Find where the given text appears and provide that cell's center as [X, Y] coordinate. 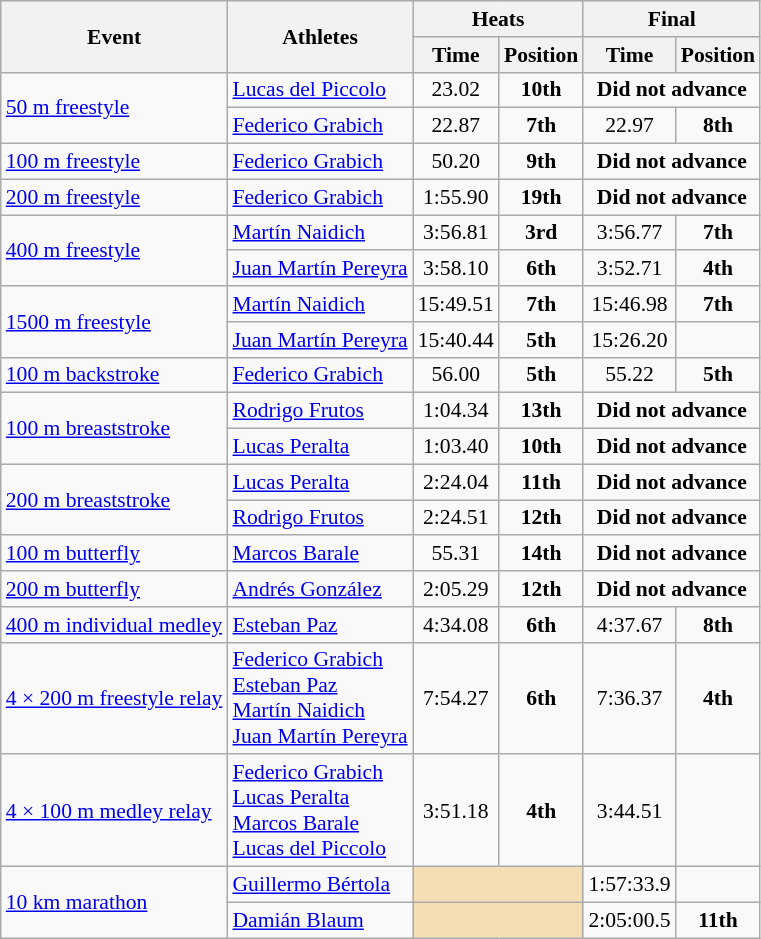
1:57:33.9 [629, 885]
19th [541, 197]
15:46.98 [629, 304]
7:54.27 [456, 698]
55.22 [629, 375]
13th [541, 411]
100 m breaststroke [114, 428]
100 m backstroke [114, 375]
3:56.77 [629, 233]
1500 m freestyle [114, 322]
Event [114, 36]
22.97 [629, 126]
1:55.90 [456, 197]
3:52.71 [629, 269]
200 m breaststroke [114, 500]
Guillermo Bértola [320, 885]
15:26.20 [629, 340]
Federico GrabichEsteban PazMartín NaidichJuan Martín Pereyra [320, 698]
2:24.04 [456, 482]
Final [672, 19]
100 m butterfly [114, 554]
23.02 [456, 90]
3:44.51 [629, 811]
3:58.10 [456, 269]
2:05:00.5 [629, 920]
400 m freestyle [114, 250]
14th [541, 554]
9th [541, 162]
Federico GrabichLucas PeraltaMarcos BaraleLucas del Piccolo [320, 811]
Damián Blaum [320, 920]
200 m butterfly [114, 589]
15:40.44 [456, 340]
Marcos Barale [320, 554]
15:49.51 [456, 304]
7:36.37 [629, 698]
4:34.08 [456, 625]
4:37.67 [629, 625]
Esteban Paz [320, 625]
200 m freestyle [114, 197]
Andrés González [320, 589]
55.31 [456, 554]
3:51.18 [456, 811]
Heats [498, 19]
2:24.51 [456, 518]
1:04.34 [456, 411]
10 km marathon [114, 902]
22.87 [456, 126]
4 × 100 m medley relay [114, 811]
3:56.81 [456, 233]
100 m freestyle [114, 162]
50 m freestyle [114, 108]
3rd [541, 233]
56.00 [456, 375]
400 m individual medley [114, 625]
50.20 [456, 162]
Athletes [320, 36]
1:03.40 [456, 447]
Lucas del Piccolo [320, 90]
4 × 200 m freestyle relay [114, 698]
2:05.29 [456, 589]
